Scan for the cell matching the given text and deliver its (X, Y) coordinate at center. 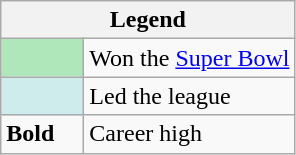
Led the league (190, 96)
Bold (42, 134)
Legend (148, 20)
Career high (190, 134)
Won the Super Bowl (190, 58)
